Locate the cell with the specified text and output its [X, Y] center coordinate. 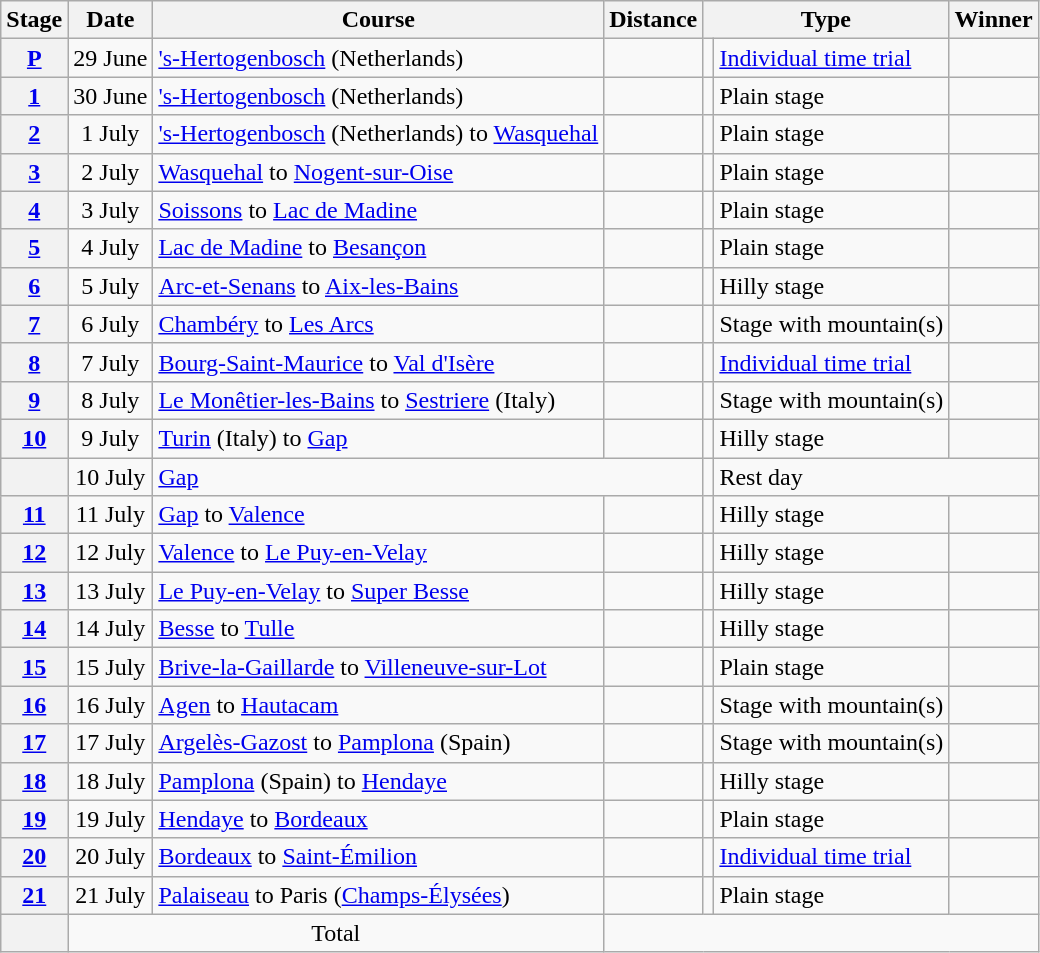
Chambéry to Les Arcs [378, 324]
3 [34, 172]
8 [34, 362]
Distance [654, 20]
12 July [110, 553]
9 July [110, 438]
Course [378, 20]
5 July [110, 286]
Stage [34, 20]
12 [34, 553]
21 [34, 895]
Agen to Hautacam [378, 705]
Bourg-Saint-Maurice to Val d'Isère [378, 362]
Rest day [876, 477]
Le Monêtier-les-Bains to Sestriere (Italy) [378, 400]
9 [34, 400]
2 [34, 134]
20 [34, 857]
Turin (Italy) to Gap [378, 438]
18 [34, 781]
1 July [110, 134]
P [34, 58]
2 July [110, 172]
15 July [110, 667]
30 June [110, 96]
1 [34, 96]
19 [34, 819]
11 [34, 515]
Gap [428, 477]
6 July [110, 324]
Argelès-Gazost to Pamplona (Spain) [378, 743]
4 July [110, 248]
8 July [110, 400]
Total [336, 933]
20 July [110, 857]
Valence to Le Puy-en-Velay [378, 553]
Gap to Valence [378, 515]
Brive-la-Gaillarde to Villeneuve-sur-Lot [378, 667]
7 [34, 324]
Palaiseau to Paris (Champs-Élysées) [378, 895]
10 [34, 438]
Le Puy-en-Velay to Super Besse [378, 591]
10 July [110, 477]
13 [34, 591]
Besse to Tulle [378, 629]
Lac de Madine to Besançon [378, 248]
17 [34, 743]
19 July [110, 819]
5 [34, 248]
Wasquehal to Nogent-sur-Oise [378, 172]
Bordeaux to Saint-Émilion [378, 857]
17 July [110, 743]
Type [826, 20]
29 June [110, 58]
18 July [110, 781]
16 July [110, 705]
's-Hertogenbosch (Netherlands) to Wasquehal [378, 134]
7 July [110, 362]
11 July [110, 515]
14 [34, 629]
16 [34, 705]
Arc-et-Senans to Aix-les-Bains [378, 286]
3 July [110, 210]
Winner [994, 20]
Date [110, 20]
13 July [110, 591]
21 July [110, 895]
15 [34, 667]
4 [34, 210]
Soissons to Lac de Madine [378, 210]
6 [34, 286]
14 July [110, 629]
Hendaye to Bordeaux [378, 819]
Pamplona (Spain) to Hendaye [378, 781]
